Return (X, Y) of the center of cell containing provided text 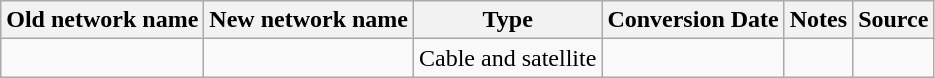
New network name (309, 20)
Old network name (102, 20)
Notes (818, 20)
Type (508, 20)
Source (894, 20)
Cable and satellite (508, 58)
Conversion Date (693, 20)
